Identify which cell holds the provided text, then report its [x, y] central coordinate. 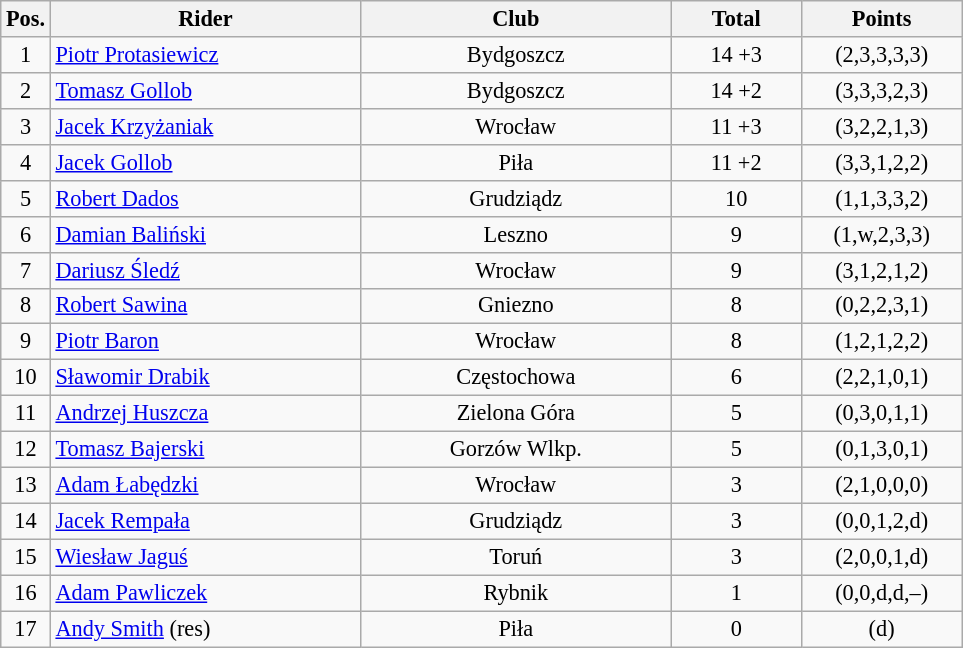
11 +2 [736, 162]
0 [736, 629]
(1,w,2,3,3) [881, 234]
(3,3,3,2,3) [881, 90]
Leszno [516, 234]
11 +3 [736, 126]
(2,0,0,1,d) [881, 557]
12 [26, 450]
(3,3,1,2,2) [881, 162]
Zielona Góra [516, 414]
(2,1,0,0,0) [881, 485]
14 +2 [736, 90]
Częstochowa [516, 378]
17 [26, 629]
(1,2,1,2,2) [881, 342]
(3,2,2,1,3) [881, 126]
Andrzej Huszcza [205, 414]
(0,1,3,0,1) [881, 450]
(0,0,1,2,d) [881, 521]
Andy Smith (res) [205, 629]
(2,3,3,3,3) [881, 55]
2 [26, 90]
(1,1,3,3,2) [881, 198]
Adam Pawliczek [205, 593]
Pos. [26, 19]
Adam Łabędzki [205, 485]
Sławomir Drabik [205, 378]
Club [516, 19]
(d) [881, 629]
Tomasz Gollob [205, 90]
Toruń [516, 557]
Rybnik [516, 593]
Dariusz Śledź [205, 270]
Tomasz Bajerski [205, 450]
Jacek Rempała [205, 521]
Piotr Protasiewicz [205, 55]
4 [26, 162]
(0,2,2,3,1) [881, 306]
(0,3,0,1,1) [881, 414]
16 [26, 593]
Gniezno [516, 306]
(3,1,2,1,2) [881, 270]
Wiesław Jaguś [205, 557]
Jacek Gollob [205, 162]
(0,0,d,d,–) [881, 593]
11 [26, 414]
Rider [205, 19]
7 [26, 270]
Damian Baliński [205, 234]
Gorzów Wlkp. [516, 450]
Jacek Krzyżaniak [205, 126]
Points [881, 19]
14 +3 [736, 55]
Piotr Baron [205, 342]
Robert Sawina [205, 306]
14 [26, 521]
Total [736, 19]
13 [26, 485]
Robert Dados [205, 198]
15 [26, 557]
(2,2,1,0,1) [881, 378]
